Find where the given text appears and provide that cell's center as [x, y] coordinate. 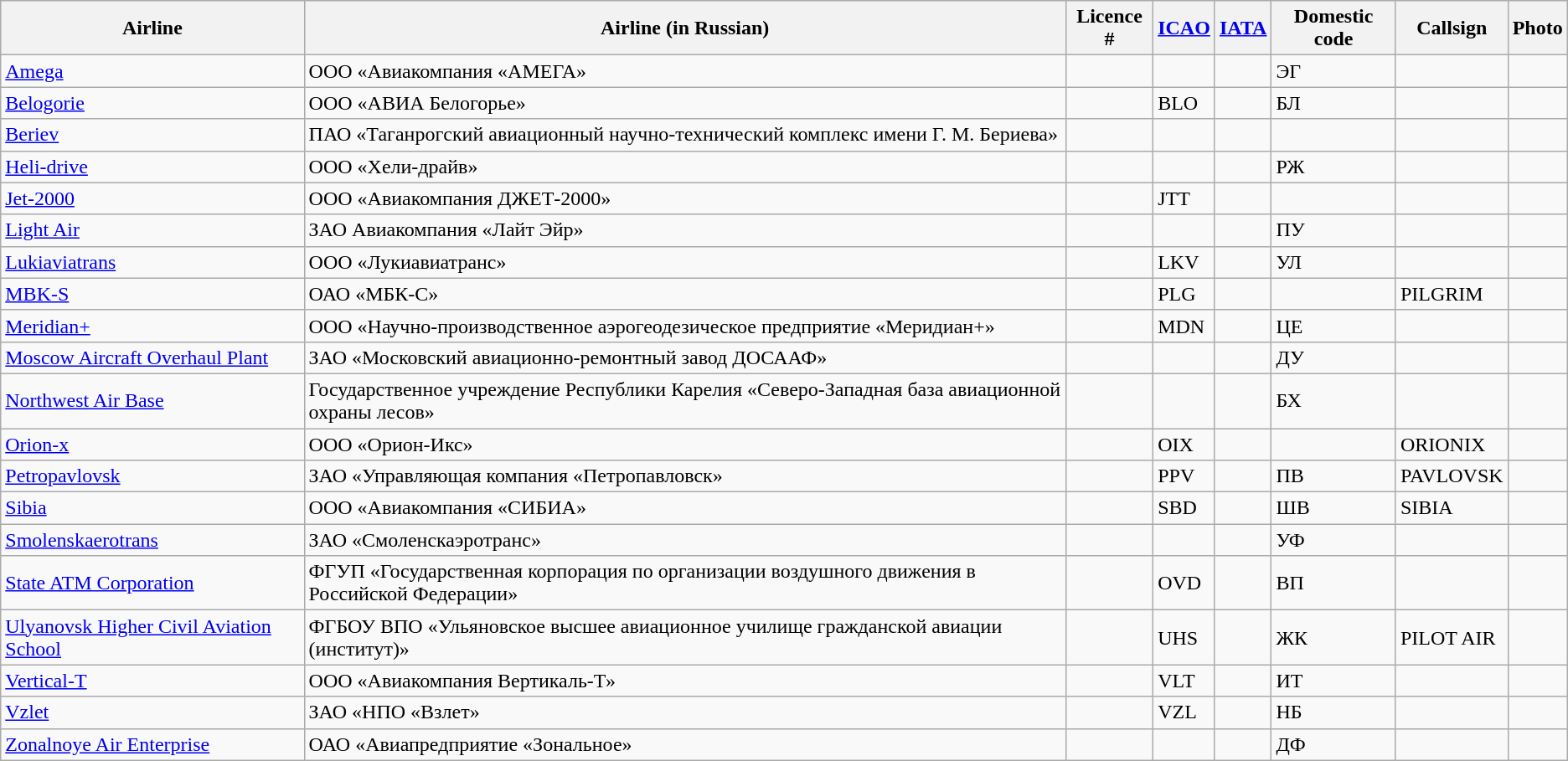
ФГУП «Государственная корпорация по организации воздушного движения в Российской Федерации» [685, 583]
Licence # [1109, 28]
MDN [1184, 326]
Domestic code [1333, 28]
UHS [1184, 638]
ШВ [1333, 508]
Light Air [152, 230]
ЗАО «Управляющая компания «Петропавловск» [685, 476]
IATA [1243, 28]
ЖК [1333, 638]
ВП [1333, 583]
JTT [1184, 198]
Sibia [152, 508]
ООО «АВИА Белогорье» [685, 103]
PLG [1184, 294]
Northwest Air Base [152, 400]
БХ [1333, 400]
Moscow Aircraft Overhaul Plant [152, 357]
Belogorie [152, 103]
Petropavlovsk [152, 476]
ОАО «Авиапредприятие «Зональное» [685, 744]
ООО «Хели-драйв» [685, 167]
ООО «Авиакомпания «СИБИА» [685, 508]
OVD [1184, 583]
УЛ [1333, 262]
БЛ [1333, 103]
LKV [1184, 262]
SIBIA [1452, 508]
Airline [152, 28]
ООО «Авиакомпания «АМЕГА» [685, 71]
Heli-drive [152, 167]
Airline (in Russian) [685, 28]
ООО «Авиакомпания ДЖЕТ-2000» [685, 198]
ДФ [1333, 744]
ООО «Научно-производственное аэрогеодезическое предприятие «Меридиан+» [685, 326]
VZL [1184, 712]
ЗАО Авиакомпания «Лайт Эйр» [685, 230]
ORIONIX [1452, 445]
Lukiaviatrans [152, 262]
Callsign [1452, 28]
BLO [1184, 103]
Vertical-T [152, 681]
ЗАО «НПО «Взлет» [685, 712]
MBK-S [152, 294]
PILGRIM [1452, 294]
VLT [1184, 681]
ООО «Авиакомпания Вертикаль-Т» [685, 681]
State ATM Corporation [152, 583]
ИТ [1333, 681]
РЖ [1333, 167]
Amega [152, 71]
Jet-2000 [152, 198]
OIX [1184, 445]
ООО «Лукиавиатранс» [685, 262]
ФГБОУ ВПО «Ульяновское высшее авиационное училище гражданской авиации (институт)» [685, 638]
Photo [1538, 28]
ООО «Орион-Икс» [685, 445]
ПУ [1333, 230]
ЗАО «Смоленскаэротранс» [685, 540]
НБ [1333, 712]
PAVLOVSK [1452, 476]
Beriev [152, 135]
Zonalnoye Air Enterprise [152, 744]
Meridian+ [152, 326]
ОАО «МБК-С» [685, 294]
ПАО «Таганрогский авиационный научно-технический комплекс имени Г. М. Бериева» [685, 135]
Ulyanovsk Higher Civil Aviation School [152, 638]
ПВ [1333, 476]
ICAO [1184, 28]
ЦЕ [1333, 326]
PILOT AIR [1452, 638]
SBD [1184, 508]
Государственное учреждение Республики Карелия «Северо-Западная база авиационной охраны лесов» [685, 400]
Smolenskaerotrans [152, 540]
Orion-x [152, 445]
УФ [1333, 540]
ЗАО «Московский авиационно-ремонтный завод ДОСААФ» [685, 357]
ЭГ [1333, 71]
PPV [1184, 476]
Vzlet [152, 712]
ДУ [1333, 357]
